From the cell containing the given text, extract its center point as [x, y] coordinate. 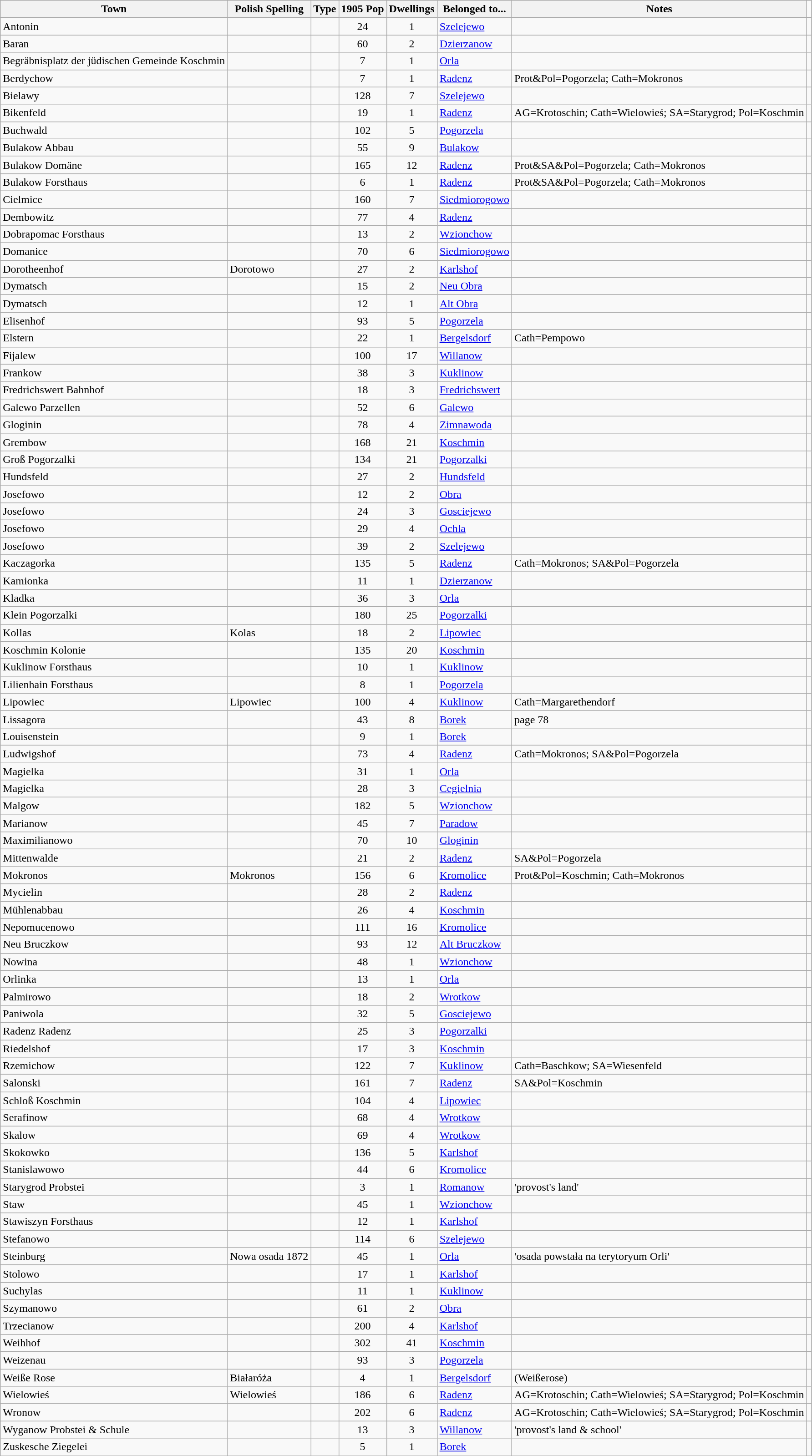
Paradow [474, 823]
61 [362, 1308]
160 [362, 199]
Dwellings [411, 9]
Zimnawoda [474, 425]
41 [411, 1343]
Riedelshof [114, 1048]
Cath=Baschkow; SA=Wiesenfeld [660, 1066]
Galewo [474, 407]
Zuskesche Ziegelei [114, 1447]
Mycielin [114, 893]
Groß Pogorzalki [114, 459]
Starygrod Probstei [114, 1187]
Bielawy [114, 96]
Antonin [114, 26]
202 [362, 1412]
Ludwigshof [114, 754]
Radenz Radenz [114, 1031]
Polish Spelling [269, 9]
Wyganow Probstei & Schule [114, 1430]
134 [362, 459]
Bulakow Forsthaus [114, 182]
Bulakow Domäne [114, 165]
122 [362, 1066]
Alt Obra [474, 304]
38 [362, 373]
55 [362, 147]
32 [362, 1014]
1905 Pop [362, 9]
52 [362, 407]
Nowina [114, 962]
Cath=Margarethendorf [660, 702]
Nowa osada 1872 [269, 1256]
Kuklinow Forsthaus [114, 667]
Lissagora [114, 719]
102 [362, 130]
136 [362, 1152]
Weiße Rose [114, 1378]
69 [362, 1135]
Prot&Pol=Koschmin; Cath=Mokronos [660, 875]
Szymanowo [114, 1308]
Koschmin Kolonie [114, 650]
73 [362, 754]
78 [362, 425]
Białaróża [269, 1378]
Romanow [474, 1187]
Weihhof [114, 1343]
Grembow [114, 442]
111 [362, 927]
29 [362, 529]
Stawiszyn Forsthaus [114, 1222]
Marianow [114, 823]
180 [362, 615]
Kamionka [114, 581]
Frankow [114, 373]
Cegielnia [474, 789]
Staw [114, 1204]
Neu Obra [474, 286]
Lilienhain Forsthaus [114, 685]
Alt Bruczkow [474, 944]
Schloß Koschmin [114, 1101]
Serafinow [114, 1118]
Domanice [114, 252]
Mühlenabbau [114, 910]
Mittenwalde [114, 858]
22 [362, 338]
Weizenau [114, 1360]
15 [362, 286]
Prot&Pol=Pogorzela; Cath=Mokronos [660, 78]
68 [362, 1118]
Palmirowo [114, 996]
SA&Pol=Koschmin [660, 1083]
114 [362, 1239]
Louisenstein [114, 736]
Bikenfeld [114, 113]
Orlinka [114, 979]
(Weißerose) [660, 1378]
Fredrichswert [474, 390]
Notes [660, 9]
Buchwald [114, 130]
16 [411, 927]
Bulakow [474, 147]
302 [362, 1343]
161 [362, 1083]
Klein Pogorzalki [114, 615]
165 [362, 165]
Dobrapomac Forsthaus [114, 234]
60 [362, 44]
page 78 [660, 719]
Kolas [269, 633]
Kladka [114, 598]
Stolowo [114, 1273]
Rzemichow [114, 1066]
Suchylas [114, 1291]
77 [362, 217]
Skokowko [114, 1152]
Belonged to... [474, 9]
Salonski [114, 1083]
Fredrichswert Bahnhof [114, 390]
Fijalew [114, 355]
26 [362, 910]
Dembowitz [114, 217]
Type [325, 9]
43 [362, 719]
Stanislawowo [114, 1170]
SA&Pol=Pogorzela [660, 858]
156 [362, 875]
Nepomucenowo [114, 927]
Town [114, 9]
'provost's land' [660, 1187]
Kaczagorka [114, 563]
Dorotowo [269, 269]
104 [362, 1101]
31 [362, 771]
Elstern [114, 338]
39 [362, 546]
200 [362, 1326]
19 [362, 113]
128 [362, 96]
Paniwola [114, 1014]
'osada powstała na terytoryum Orli' [660, 1256]
Stefanowo [114, 1239]
Berdychow [114, 78]
Trzecianow [114, 1326]
Ochla [474, 529]
Cath=Pempowo [660, 338]
Maximilianowo [114, 841]
Bulakow Abbau [114, 147]
Steinburg [114, 1256]
Skalow [114, 1135]
168 [362, 442]
186 [362, 1395]
Neu Bruczkow [114, 944]
Galewo Parzellen [114, 407]
Elisenhof [114, 321]
48 [362, 962]
Cielmice [114, 199]
44 [362, 1170]
'provost's land & school' [660, 1430]
20 [411, 650]
182 [362, 806]
36 [362, 598]
Kollas [114, 633]
Baran [114, 44]
Malgow [114, 806]
Begräbnisplatz der jüdischen Gemeinde Koschmin [114, 61]
Wronow [114, 1412]
Dorotheenhof [114, 269]
